Provide the [X, Y] coordinate of the cell's center where the given text is located.  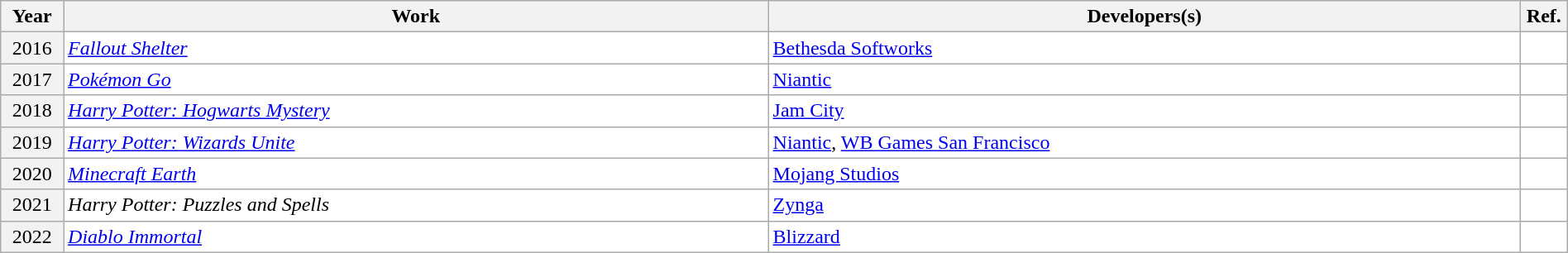
Zynga [1145, 205]
Harry Potter: Puzzles and Spells [417, 205]
2016 [32, 48]
Niantic, WB Games San Francisco [1145, 142]
Blizzard [1145, 236]
Ref. [1543, 17]
Mojang Studios [1145, 174]
2020 [32, 174]
2017 [32, 79]
2021 [32, 205]
Year [32, 17]
Niantic [1145, 79]
Pokémon Go [417, 79]
Minecraft Earth [417, 174]
Developers(s) [1145, 17]
2018 [32, 111]
Work [417, 17]
2022 [32, 236]
Diablo Immortal [417, 236]
Fallout Shelter [417, 48]
Bethesda Softworks [1145, 48]
Harry Potter: Hogwarts Mystery [417, 111]
2019 [32, 142]
Jam City [1145, 111]
Harry Potter: Wizards Unite [417, 142]
